Pinpoint the cell where the given text exists, returning its (x, y) midpoint coordinate. 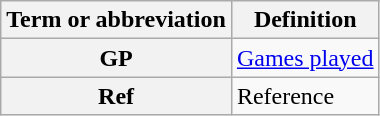
GP (116, 58)
Definition (305, 20)
Games played (305, 58)
Ref (116, 96)
Term or abbreviation (116, 20)
Reference (305, 96)
